Return the [x, y] coordinate for the center point of the cell that contains the specified text.  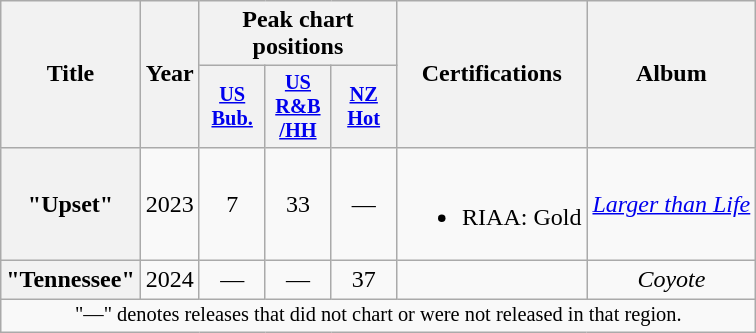
Year [170, 74]
33 [298, 204]
37 [364, 280]
2023 [170, 204]
USBub. [232, 107]
Coyote [672, 280]
"—" denotes releases that did not chart or were not released in that region. [378, 316]
NZHot [364, 107]
Certifications [492, 74]
"Tennessee" [71, 280]
7 [232, 204]
Title [71, 74]
Peak chart positions [298, 34]
RIAA: Gold [492, 204]
USR&B/HH [298, 107]
2024 [170, 280]
Album [672, 74]
"Upset" [71, 204]
Larger than Life [672, 204]
